For the text-containing cell, return its midpoint in (X, Y) coordinate format. 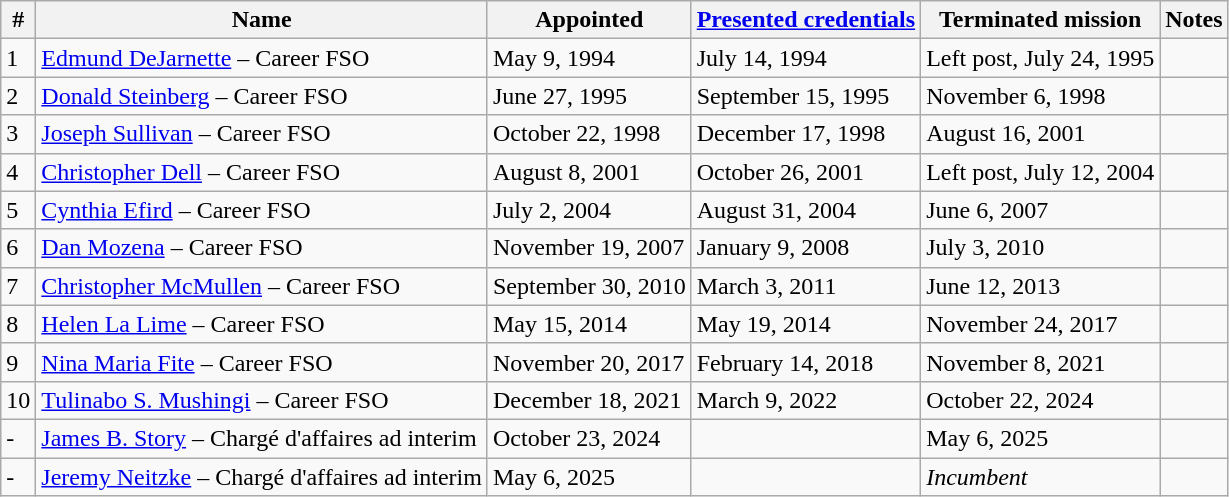
July 14, 1994 (806, 58)
December 18, 2021 (589, 400)
May 9, 1994 (589, 58)
Notes (1194, 20)
4 (18, 172)
June 12, 2013 (1040, 286)
October 26, 2001 (806, 172)
# (18, 20)
January 9, 2008 (806, 248)
9 (18, 362)
2 (18, 96)
November 20, 2017 (589, 362)
Donald Steinberg – Career FSO (262, 96)
July 3, 2010 (1040, 248)
Left post, July 24, 1995 (1040, 58)
Christopher McMullen – Career FSO (262, 286)
Nina Maria Fite – Career FSO (262, 362)
February 14, 2018 (806, 362)
June 27, 1995 (589, 96)
May 15, 2014 (589, 324)
July 2, 2004 (589, 210)
3 (18, 134)
Name (262, 20)
Presented credentials (806, 20)
November 6, 1998 (1040, 96)
Dan Mozena – Career FSO (262, 248)
Joseph Sullivan – Career FSO (262, 134)
5 (18, 210)
Tulinabo S. Mushingi – Career FSO (262, 400)
September 15, 1995 (806, 96)
6 (18, 248)
7 (18, 286)
November 24, 2017 (1040, 324)
October 22, 1998 (589, 134)
March 3, 2011 (806, 286)
Helen La Lime – Career FSO (262, 324)
August 8, 2001 (589, 172)
Jeremy Neitzke – Chargé d'affaires ad interim (262, 477)
August 16, 2001 (1040, 134)
1 (18, 58)
March 9, 2022 (806, 400)
November 19, 2007 (589, 248)
Appointed (589, 20)
Christopher Dell – Career FSO (262, 172)
June 6, 2007 (1040, 210)
James B. Story – Chargé d'affaires ad interim (262, 438)
August 31, 2004 (806, 210)
Edmund DeJarnette – Career FSO (262, 58)
Terminated mission (1040, 20)
Left post, July 12, 2004 (1040, 172)
December 17, 1998 (806, 134)
8 (18, 324)
Cynthia Efird – Career FSO (262, 210)
October 22, 2024 (1040, 400)
10 (18, 400)
October 23, 2024 (589, 438)
November 8, 2021 (1040, 362)
May 19, 2014 (806, 324)
September 30, 2010 (589, 286)
Incumbent (1040, 477)
